Pinpoint the cell where the given text exists, returning its [X, Y] midpoint coordinate. 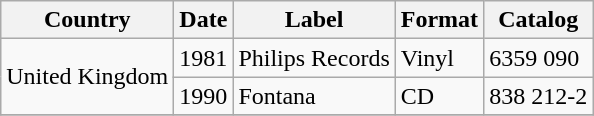
Country [88, 20]
Catalog [538, 20]
Format [439, 20]
Vinyl [439, 58]
United Kingdom [88, 77]
1981 [204, 58]
6359 090 [538, 58]
Fontana [314, 96]
1990 [204, 96]
Label [314, 20]
Philips Records [314, 58]
CD [439, 96]
838 212-2 [538, 96]
Date [204, 20]
